Return (x, y) of the center of cell containing provided text 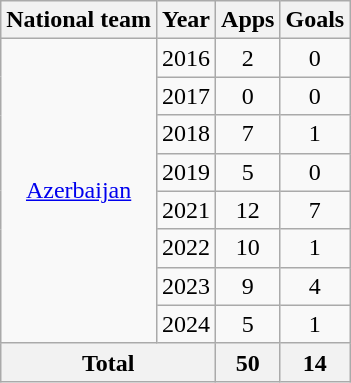
2 (248, 58)
2017 (186, 96)
4 (315, 286)
Total (108, 362)
Goals (315, 20)
2024 (186, 324)
50 (248, 362)
Apps (248, 20)
2019 (186, 172)
9 (248, 286)
National team (79, 20)
10 (248, 248)
2018 (186, 134)
Year (186, 20)
12 (248, 210)
Azerbaijan (79, 191)
2023 (186, 286)
2016 (186, 58)
2022 (186, 248)
2021 (186, 210)
14 (315, 362)
